Return the (X, Y) coordinate for the center point of the cell that contains the specified text.  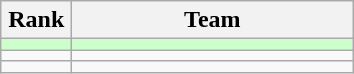
Rank (36, 20)
Team (212, 20)
